Search for the cell housing the specified text and yield its (X, Y) center coordinate. 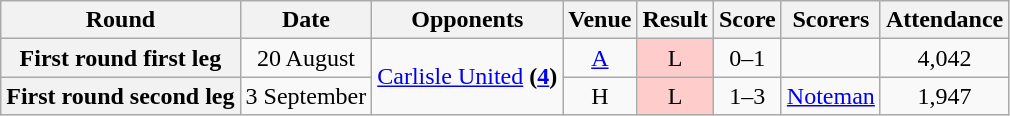
Carlisle United (4) (468, 77)
0–1 (747, 58)
First round first leg (120, 58)
1–3 (747, 96)
Date (306, 20)
First round second leg (120, 96)
Venue (600, 20)
Score (747, 20)
Round (120, 20)
A (600, 58)
H (600, 96)
Scorers (830, 20)
Opponents (468, 20)
Noteman (830, 96)
3 September (306, 96)
1,947 (944, 96)
Attendance (944, 20)
20 August (306, 58)
4,042 (944, 58)
Result (675, 20)
